Determine the [X, Y] coordinate at the center of the cell enclosing the given text.  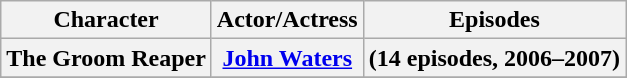
Actor/Actress [287, 20]
Episodes [494, 20]
The Groom Reaper [106, 58]
John Waters [287, 58]
(14 episodes, 2006–2007) [494, 58]
Character [106, 20]
